Detect which cell encompasses the target text, then output its (X, Y) center coordinate. 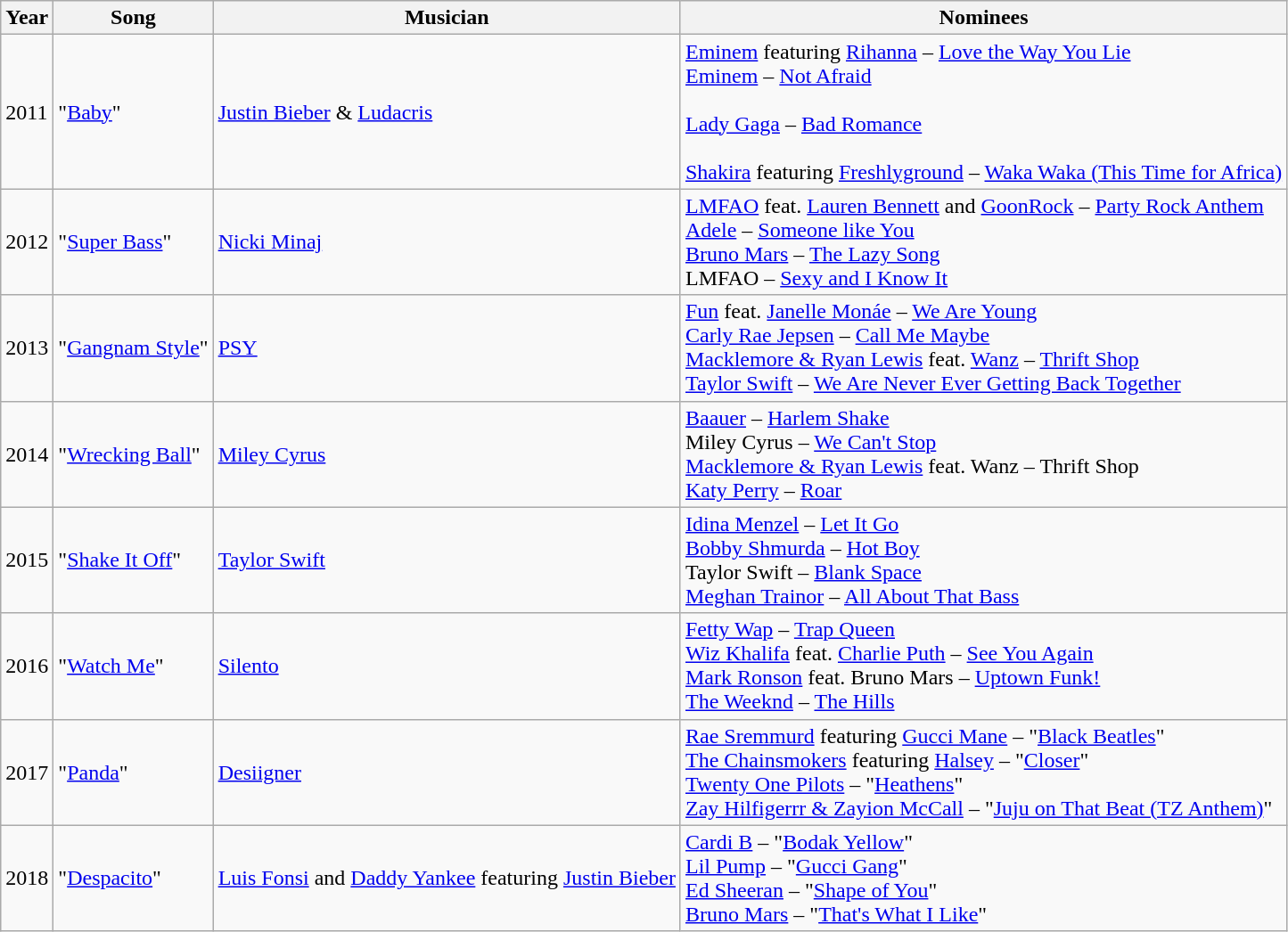
Taylor Swift (447, 560)
"Baby" (134, 112)
Justin Bieber & Ludacris (447, 112)
Musician (447, 18)
2018 (27, 879)
Desiigner (447, 772)
2013 (27, 347)
PSY (447, 347)
Cardi B – "Bodak Yellow"Lil Pump – "Gucci Gang"Ed Sheeran – "Shape of You"Bruno Mars – "That's What I Like" (983, 879)
Baauer – Harlem ShakeMiley Cyrus – We Can't StopMacklemore & Ryan Lewis feat. Wanz – Thrift ShopKaty Perry – Roar (983, 454)
2014 (27, 454)
Nominees (983, 18)
Luis Fonsi and Daddy Yankee featuring Justin Bieber (447, 879)
Fetty Wap – Trap QueenWiz Khalifa feat. Charlie Puth – See You AgainMark Ronson feat. Bruno Mars – Uptown Funk!The Weeknd – The Hills (983, 666)
Song (134, 18)
Idina Menzel – Let It GoBobby Shmurda – Hot BoyTaylor Swift – Blank SpaceMeghan Trainor – All About That Bass (983, 560)
"Watch Me" (134, 666)
"Shake It Off" (134, 560)
2015 (27, 560)
"Despacito" (134, 879)
Miley Cyrus (447, 454)
Silento (447, 666)
Year (27, 18)
"Panda" (134, 772)
Nicki Minaj (447, 242)
2017 (27, 772)
"Gangnam Style" (134, 347)
2011 (27, 112)
"Wrecking Ball" (134, 454)
LMFAO feat. Lauren Bennett and GoonRock – Party Rock AnthemAdele – Someone like YouBruno Mars – The Lazy SongLMFAO – Sexy and I Know It (983, 242)
"Super Bass" (134, 242)
2016 (27, 666)
2012 (27, 242)
